Extract the (x, y) coordinate from the center of the cell holding the provided text.  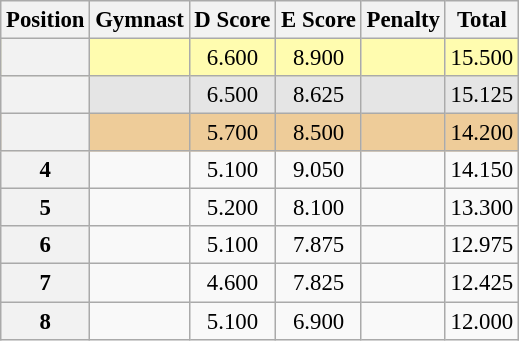
Penalty (403, 20)
5.200 (232, 208)
12.000 (482, 321)
8.625 (318, 95)
5.700 (232, 133)
D Score (232, 20)
Position (46, 20)
7.825 (318, 283)
7.875 (318, 245)
Gymnast (140, 20)
8.100 (318, 208)
6.900 (318, 321)
6 (46, 245)
15.500 (482, 58)
5 (46, 208)
14.150 (482, 170)
13.300 (482, 208)
12.975 (482, 245)
7 (46, 283)
8.500 (318, 133)
6.600 (232, 58)
Total (482, 20)
12.425 (482, 283)
4 (46, 170)
4.600 (232, 283)
E Score (318, 20)
8.900 (318, 58)
14.200 (482, 133)
6.500 (232, 95)
8 (46, 321)
9.050 (318, 170)
15.125 (482, 95)
